For the text-containing cell, return its midpoint in [x, y] coordinate format. 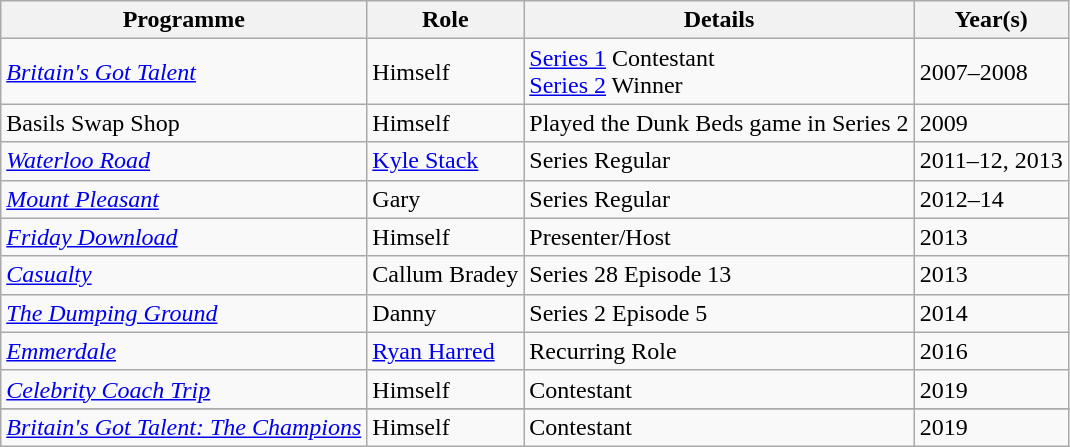
Series 2 Episode 5 [719, 313]
Casualty [184, 275]
2009 [991, 123]
Year(s) [991, 20]
Ryan Harred [446, 351]
The Dumping Ground [184, 313]
Britain's Got Talent [184, 72]
Details [719, 20]
2014 [991, 313]
2016 [991, 351]
2012–14 [991, 199]
Callum Bradey [446, 275]
Waterloo Road [184, 161]
Friday Download [184, 237]
Series 28 Episode 13 [719, 275]
2007–2008 [991, 72]
Presenter/Host [719, 237]
Role [446, 20]
Basils Swap Shop [184, 123]
Played the Dunk Beds game in Series 2 [719, 123]
Recurring Role [719, 351]
Britain's Got Talent: The Champions [184, 427]
2011–12, 2013 [991, 161]
Celebrity Coach Trip [184, 389]
Kyle Stack [446, 161]
Programme [184, 20]
Series 1 ContestantSeries 2 Winner [719, 72]
Emmerdale [184, 351]
Mount Pleasant [184, 199]
Gary [446, 199]
Danny [446, 313]
